Locate the cell with the specified text and output its [x, y] center coordinate. 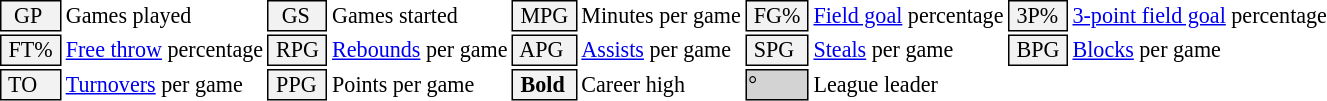
GS [298, 16]
3P% [1038, 16]
Games played [164, 16]
APG [544, 50]
Minutes per game [661, 16]
Field goal percentage [908, 16]
FT% [30, 50]
League leader [908, 85]
SPG [777, 50]
PPG [298, 85]
Games started [420, 16]
Assists per game [661, 50]
TO [30, 85]
Free throw percentage [164, 50]
RPG [298, 50]
BPG [1038, 50]
Turnovers per game [164, 85]
FG% [777, 16]
Career high [661, 85]
Steals per game [908, 50]
GP [30, 16]
MPG [544, 16]
Bold [544, 85]
Points per game [420, 85]
Rebounds per game [420, 50]
° [777, 85]
